Scan for the cell matching the given text and deliver its [x, y] coordinate at center. 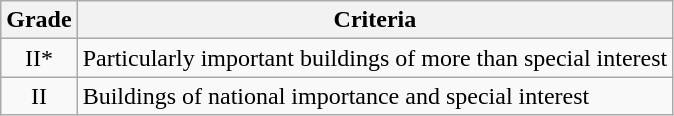
II* [39, 58]
Buildings of national importance and special interest [375, 96]
II [39, 96]
Criteria [375, 20]
Grade [39, 20]
Particularly important buildings of more than special interest [375, 58]
